Search for the cell housing the specified text and yield its [X, Y] center coordinate. 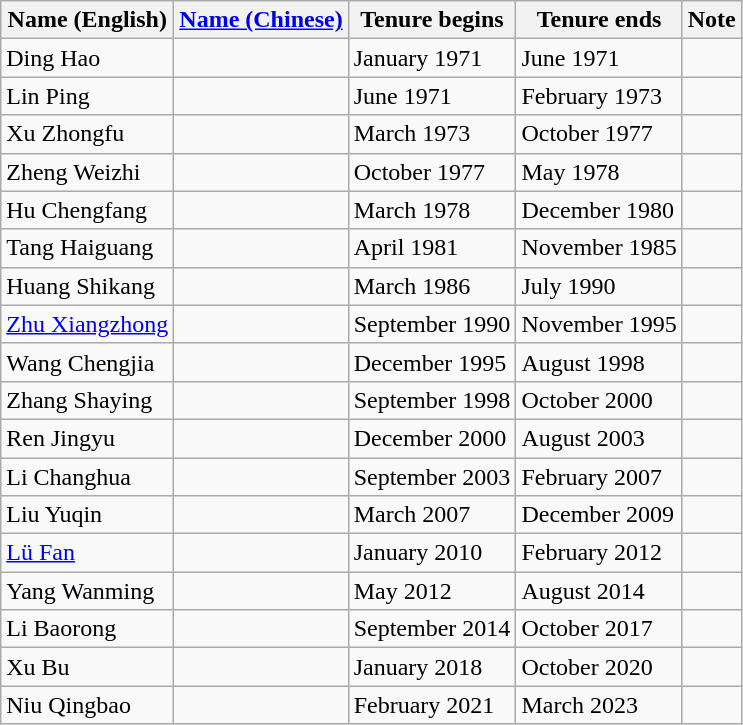
Li Changhua [88, 477]
February 1973 [599, 96]
March 2023 [599, 705]
Name (Chinese) [261, 20]
Ren Jingyu [88, 438]
Zhu Xiangzhong [88, 324]
May 1978 [599, 172]
April 1981 [432, 248]
Name (English) [88, 20]
August 2014 [599, 591]
Zhang Shaying [88, 400]
October 2017 [599, 629]
Yang Wanming [88, 591]
September 1990 [432, 324]
May 2012 [432, 591]
December 1980 [599, 210]
Li Baorong [88, 629]
March 1973 [432, 134]
December 2009 [599, 515]
Xu Zhongfu [88, 134]
Tenure ends [599, 20]
January 2018 [432, 667]
Huang Shikang [88, 286]
October 2000 [599, 400]
Lü Fan [88, 553]
Zheng Weizhi [88, 172]
Hu Chengfang [88, 210]
Tenure begins [432, 20]
December 2000 [432, 438]
Lin Ping [88, 96]
November 1985 [599, 248]
September 2014 [432, 629]
February 2012 [599, 553]
January 2010 [432, 553]
March 1978 [432, 210]
September 2003 [432, 477]
Note [712, 20]
Tang Haiguang [88, 248]
December 1995 [432, 362]
Niu Qingbao [88, 705]
February 2007 [599, 477]
January 1971 [432, 58]
Ding Hao [88, 58]
November 1995 [599, 324]
February 2021 [432, 705]
August 2003 [599, 438]
Wang Chengjia [88, 362]
October 2020 [599, 667]
July 1990 [599, 286]
September 1998 [432, 400]
March 1986 [432, 286]
March 2007 [432, 515]
Xu Bu [88, 667]
Liu Yuqin [88, 515]
August 1998 [599, 362]
